Pinpoint the cell where the given text exists, returning its [x, y] midpoint coordinate. 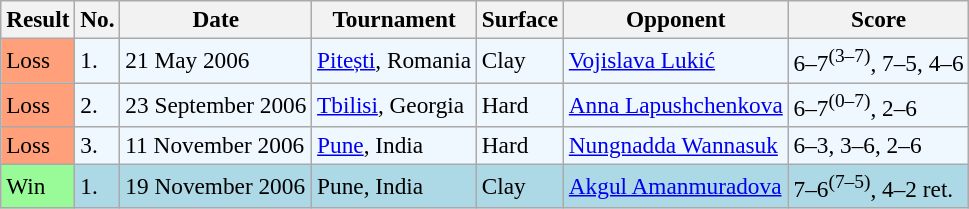
23 September 2006 [216, 104]
Tbilisi, Georgia [394, 104]
3. [98, 145]
Score [878, 19]
21 May 2006 [216, 60]
Vojislava Lukić [676, 60]
19 November 2006 [216, 186]
Nungnadda Wannasuk [676, 145]
6–7(3–7), 7–5, 4–6 [878, 60]
Tournament [394, 19]
Opponent [676, 19]
Win [38, 186]
11 November 2006 [216, 145]
Akgul Amanmuradova [676, 186]
Anna Lapushchenkova [676, 104]
Surface [520, 19]
2. [98, 104]
No. [98, 19]
Date [216, 19]
6–7(0–7), 2–6 [878, 104]
Result [38, 19]
7–6(7–5), 4–2 ret. [878, 186]
6–3, 3–6, 2–6 [878, 145]
Pitești, Romania [394, 60]
